For the text-containing cell, return its midpoint in (x, y) coordinate format. 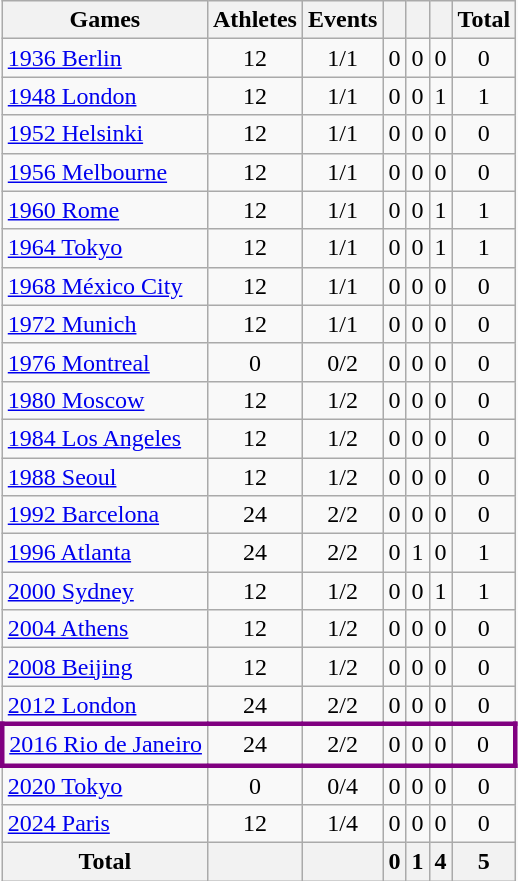
0/4 (342, 785)
1984 Los Angeles (104, 438)
1964 Tokyo (104, 248)
0/2 (342, 362)
5 (484, 862)
1960 Rome (104, 210)
1956 Melbourne (104, 172)
2004 Athens (104, 629)
2012 London (104, 705)
1972 Munich (104, 324)
1992 Barcelona (104, 515)
Athletes (254, 20)
Events (342, 20)
1/4 (342, 824)
1968 México City (104, 286)
1952 Helsinki (104, 134)
2024 Paris (104, 824)
1936 Berlin (104, 58)
1988 Seoul (104, 477)
2020 Tokyo (104, 785)
2008 Beijing (104, 667)
1996 Atlanta (104, 553)
4 (440, 862)
2016 Rio de Janeiro (104, 744)
1976 Montreal (104, 362)
1980 Moscow (104, 400)
1948 London (104, 96)
Games (104, 20)
2000 Sydney (104, 591)
